Scan for the cell matching the given text and deliver its [x, y] coordinate at center. 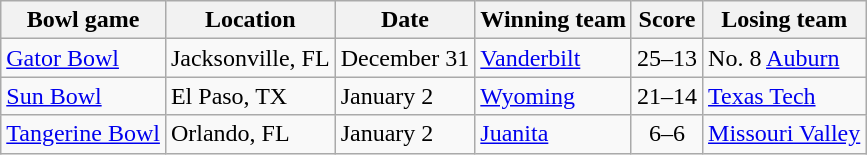
Winning team [554, 20]
Juanita [554, 134]
Losing team [784, 20]
Sun Bowl [84, 96]
Bowl game [84, 20]
Gator Bowl [84, 58]
Wyoming [554, 96]
December 31 [405, 58]
25–13 [666, 58]
No. 8 Auburn [784, 58]
Texas Tech [784, 96]
Vanderbilt [554, 58]
Tangerine Bowl [84, 134]
Score [666, 20]
Missouri Valley [784, 134]
6–6 [666, 134]
Jacksonville, FL [250, 58]
Orlando, FL [250, 134]
21–14 [666, 96]
Date [405, 20]
El Paso, TX [250, 96]
Location [250, 20]
